Capture the cell that displays the provided text and extract its [x, y] central coordinate. 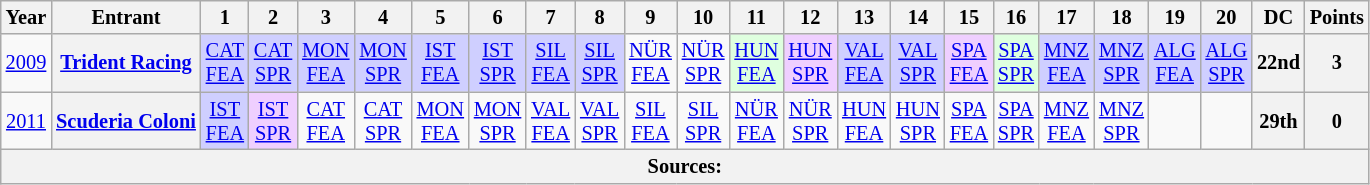
17 [1066, 17]
9 [650, 17]
4 [382, 17]
16 [1016, 17]
Points [1337, 17]
Sources: [685, 166]
5 [440, 17]
0 [1337, 121]
2011 [26, 121]
2009 [26, 63]
20 [1226, 17]
Year [26, 17]
29th [1278, 121]
8 [600, 17]
Trident Racing [126, 63]
22nd [1278, 63]
18 [1122, 17]
7 [550, 17]
2 [273, 17]
Entrant [126, 17]
ALGSPR [1226, 63]
15 [969, 17]
DC [1278, 17]
10 [704, 17]
13 [864, 17]
14 [918, 17]
ALGFEA [1175, 63]
12 [810, 17]
11 [756, 17]
Scuderia Coloni [126, 121]
6 [498, 17]
1 [225, 17]
19 [1175, 17]
